Identify which cell holds the provided text, then report its [x, y] central coordinate. 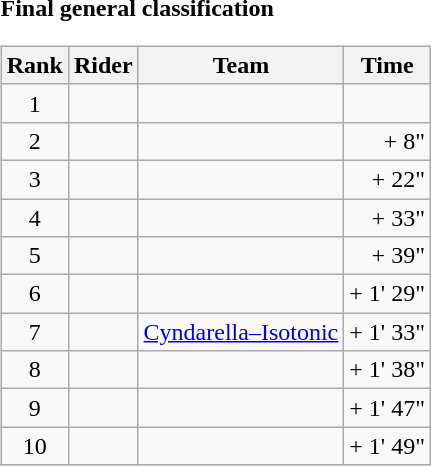
9 [34, 408]
Time [388, 65]
Cyndarella–Isotonic [241, 332]
+ 1' 29" [388, 294]
+ 1' 33" [388, 332]
Rank [34, 65]
+ 22" [388, 179]
6 [34, 294]
+ 1' 49" [388, 446]
8 [34, 370]
Rider [103, 65]
+ 1' 38" [388, 370]
10 [34, 446]
+ 8" [388, 141]
Team [241, 65]
7 [34, 332]
2 [34, 141]
+ 33" [388, 217]
1 [34, 103]
5 [34, 256]
3 [34, 179]
+ 39" [388, 256]
+ 1' 47" [388, 408]
4 [34, 217]
